Capture the cell that displays the provided text and extract its (X, Y) central coordinate. 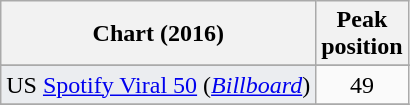
US Spotify Viral 50 (Billboard) (158, 85)
49 (362, 85)
Chart (2016) (158, 34)
Peak position (362, 34)
